Search for the cell housing the specified text and yield its (X, Y) center coordinate. 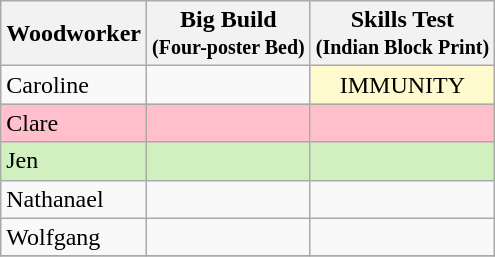
Jen (74, 161)
IMMUNITY (402, 85)
Skills Test(Indian Block Print) (402, 34)
Clare (74, 123)
Nathanael (74, 199)
Big Build(Four-poster Bed) (228, 34)
Woodworker (74, 34)
Wolfgang (74, 237)
Caroline (74, 85)
